Identify which cell holds the provided text, then report its [x, y] central coordinate. 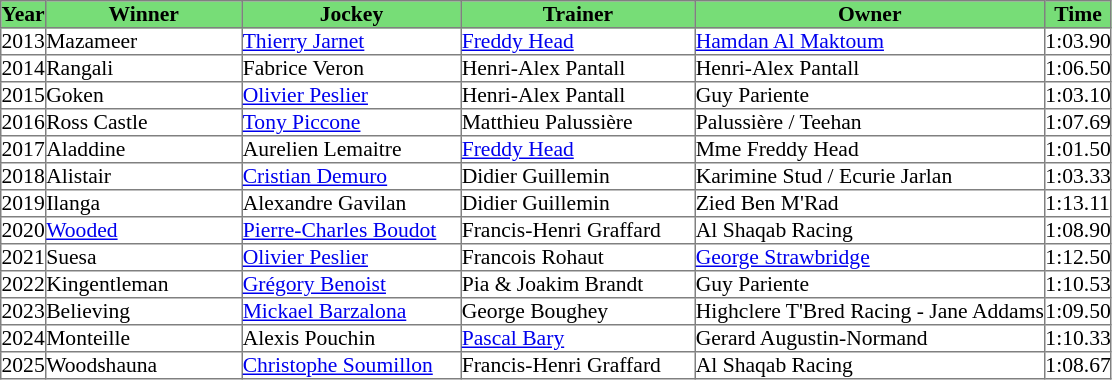
2025 [24, 366]
Mme Freddy Head [870, 150]
2024 [24, 338]
Highclere T'Bred Racing - Jane Addams [870, 312]
2022 [24, 284]
Year [24, 14]
Trainer [578, 14]
Aladdine [143, 150]
Tony Piccone [352, 122]
Grégory Benoist [352, 284]
Karimine Stud / Ecurie Jarlan [870, 176]
Zied Ben M'Rad [870, 204]
Matthieu Palussière [578, 122]
Time [1078, 14]
Francois Rohaut [578, 258]
1:03.33 [1078, 176]
1:03.10 [1078, 96]
Woodshauna [143, 366]
Palussière / Teehan [870, 122]
Hamdan Al Maktoum [870, 42]
2023 [24, 312]
1:12.50 [1078, 258]
2019 [24, 204]
1:10.53 [1078, 284]
Alistair [143, 176]
1:08.67 [1078, 366]
Jockey [352, 14]
Pierre-Charles Boudot [352, 230]
1:03.90 [1078, 42]
Pascal Bary [578, 338]
2013 [24, 42]
2018 [24, 176]
1:01.50 [1078, 150]
2017 [24, 150]
Ross Castle [143, 122]
Alexis Pouchin [352, 338]
Rangali [143, 68]
2020 [24, 230]
Suesa [143, 258]
George Strawbridge [870, 258]
Mickael Barzalona [352, 312]
1:13.11 [1078, 204]
Owner [870, 14]
Goken [143, 96]
Kingentleman [143, 284]
1:09.50 [1078, 312]
2016 [24, 122]
Aurelien Lemaitre [352, 150]
Christophe Soumillon [352, 366]
Pia & Joakim Brandt [578, 284]
Mazameer [143, 42]
1:07.69 [1078, 122]
Ilanga [143, 204]
Thierry Jarnet [352, 42]
2015 [24, 96]
Fabrice Veron [352, 68]
Winner [143, 14]
Alexandre Gavilan [352, 204]
Monteille [143, 338]
2021 [24, 258]
Believing [143, 312]
1:08.90 [1078, 230]
Gerard Augustin-Normand [870, 338]
Wooded [143, 230]
George Boughey [578, 312]
Cristian Demuro [352, 176]
2014 [24, 68]
1:10.33 [1078, 338]
1:06.50 [1078, 68]
